Capture the cell that displays the provided text and extract its (x, y) central coordinate. 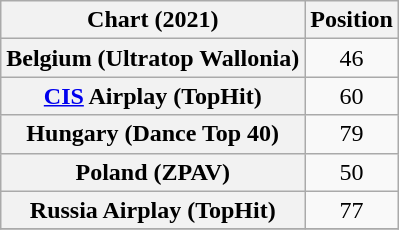
60 (352, 96)
Hungary (Dance Top 40) (153, 134)
50 (352, 172)
Russia Airplay (TopHit) (153, 210)
CIS Airplay (TopHit) (153, 96)
79 (352, 134)
46 (352, 58)
Position (352, 20)
77 (352, 210)
Chart (2021) (153, 20)
Poland (ZPAV) (153, 172)
Belgium (Ultratop Wallonia) (153, 58)
